Pinpoint the cell where the given text exists, returning its [X, Y] midpoint coordinate. 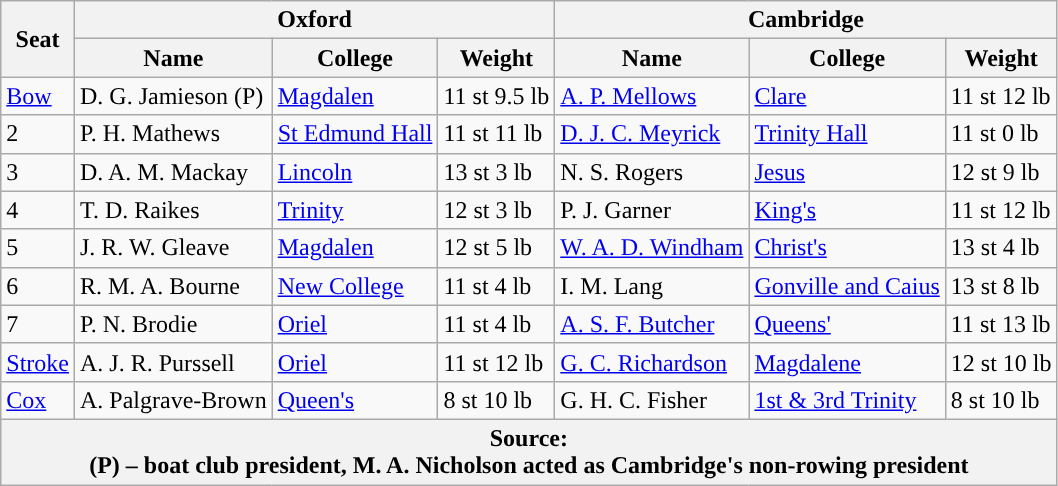
7 [38, 324]
4 [38, 210]
Seat [38, 39]
Stroke [38, 362]
1st & 3rd Trinity [847, 400]
G. C. Richardson [652, 362]
2 [38, 134]
11 st 9.5 lb [496, 96]
D. G. Jamieson (P) [173, 96]
Lincoln [355, 172]
Bow [38, 96]
P. N. Brodie [173, 324]
12 st 9 lb [1001, 172]
13 st 8 lb [1001, 286]
P. J. Garner [652, 210]
Jesus [847, 172]
12 st 10 lb [1001, 362]
11 st 11 lb [496, 134]
A. P. Mellows [652, 96]
12 st 3 lb [496, 210]
G. H. C. Fisher [652, 400]
Christ's [847, 248]
Trinity Hall [847, 134]
New College [355, 286]
Oxford [314, 20]
13 st 3 lb [496, 172]
Trinity [355, 210]
Cox [38, 400]
3 [38, 172]
N. S. Rogers [652, 172]
A. Palgrave-Brown [173, 400]
I. M. Lang [652, 286]
5 [38, 248]
D. A. M. Mackay [173, 172]
12 st 5 lb [496, 248]
P. H. Mathews [173, 134]
King's [847, 210]
Cambridge [806, 20]
W. A. D. Windham [652, 248]
A. S. F. Butcher [652, 324]
J. R. W. Gleave [173, 248]
Queens' [847, 324]
Magdalene [847, 362]
6 [38, 286]
St Edmund Hall [355, 134]
D. J. C. Meyrick [652, 134]
T. D. Raikes [173, 210]
Clare [847, 96]
11 st 0 lb [1001, 134]
R. M. A. Bourne [173, 286]
11 st 13 lb [1001, 324]
Source:(P) – boat club president, M. A. Nicholson acted as Cambridge's non-rowing president [529, 452]
Gonville and Caius [847, 286]
13 st 4 lb [1001, 248]
Queen's [355, 400]
A. J. R. Purssell [173, 362]
